For the text-containing cell, return its midpoint in [x, y] coordinate format. 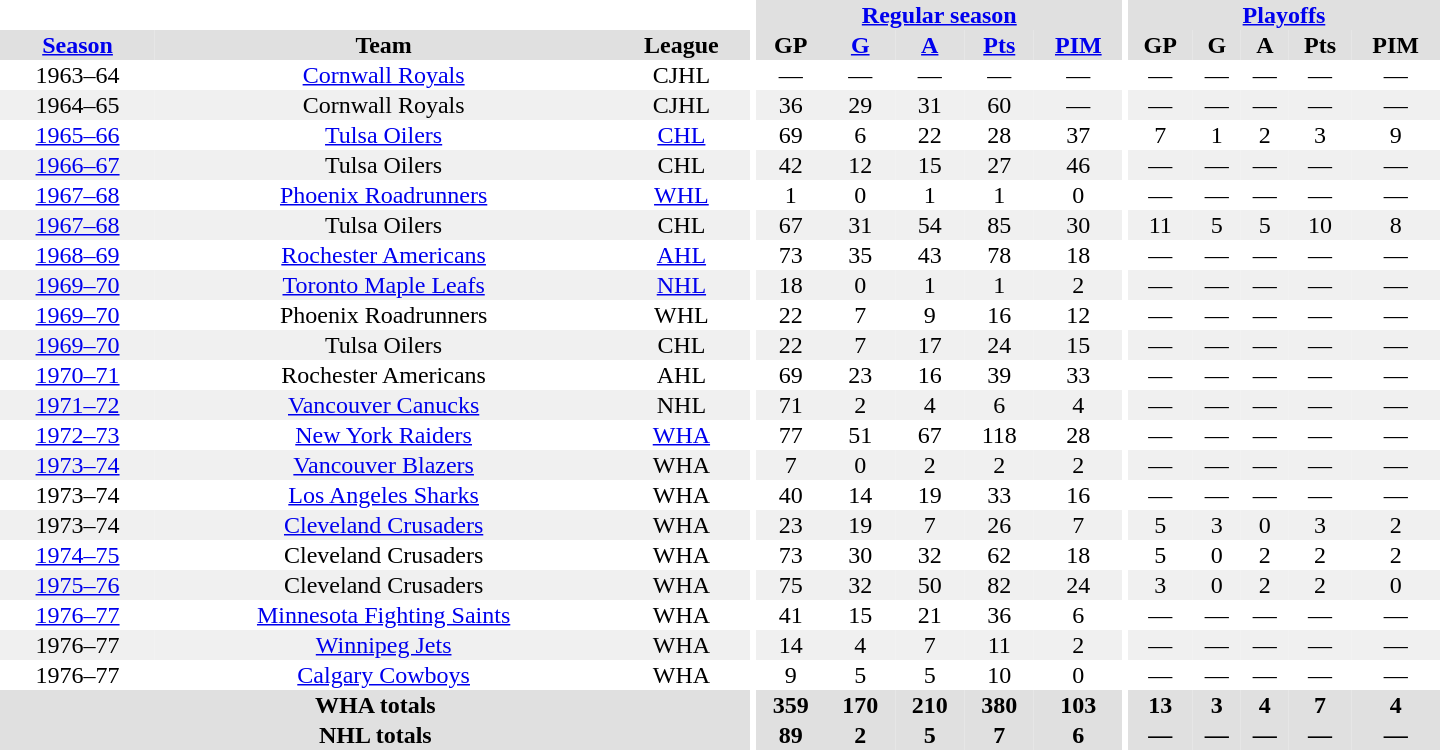
359 [791, 705]
210 [930, 705]
1970–71 [78, 375]
1964–65 [78, 105]
62 [1000, 555]
46 [1078, 165]
Regular season [940, 15]
1963–64 [78, 75]
37 [1078, 135]
Calgary Cowboys [384, 675]
Team [384, 45]
WHA totals [376, 705]
71 [791, 405]
Minnesota Fighting Saints [384, 615]
380 [1000, 705]
29 [860, 105]
21 [930, 615]
170 [860, 705]
1975–76 [78, 585]
85 [1000, 225]
Toronto Maple Leafs [384, 285]
75 [791, 585]
50 [930, 585]
Los Angeles Sharks [384, 495]
82 [1000, 585]
1966–67 [78, 165]
78 [1000, 255]
Winnipeg Jets [384, 645]
27 [1000, 165]
118 [1000, 435]
1968–69 [78, 255]
40 [791, 495]
35 [860, 255]
43 [930, 255]
NHL totals [376, 735]
77 [791, 435]
1972–73 [78, 435]
League [681, 45]
89 [791, 735]
41 [791, 615]
Vancouver Canucks [384, 405]
60 [1000, 105]
1965–66 [78, 135]
Vancouver Blazers [384, 465]
Playoffs [1284, 15]
New York Raiders [384, 435]
42 [791, 165]
1974–75 [78, 555]
39 [1000, 375]
26 [1000, 525]
54 [930, 225]
8 [1396, 225]
51 [860, 435]
13 [1160, 705]
103 [1078, 705]
17 [930, 345]
Season [78, 45]
1971–72 [78, 405]
